Return the (x, y) coordinate for the center point of the cell that contains the specified text.  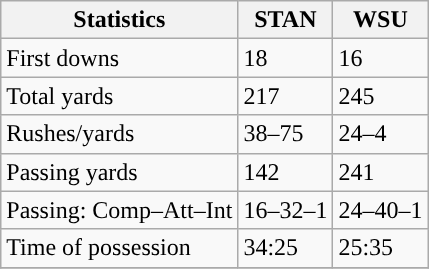
245 (380, 96)
Passing: Comp–Att–Int (120, 210)
STAN (286, 20)
Time of possession (120, 248)
142 (286, 172)
18 (286, 58)
16 (380, 58)
25:35 (380, 248)
Statistics (120, 20)
34:25 (286, 248)
WSU (380, 20)
24–4 (380, 134)
First downs (120, 58)
16–32–1 (286, 210)
24–40–1 (380, 210)
Total yards (120, 96)
Rushes/yards (120, 134)
217 (286, 96)
38–75 (286, 134)
Passing yards (120, 172)
241 (380, 172)
